Output the [x, y] coordinate of the center of the cell containing the given text.  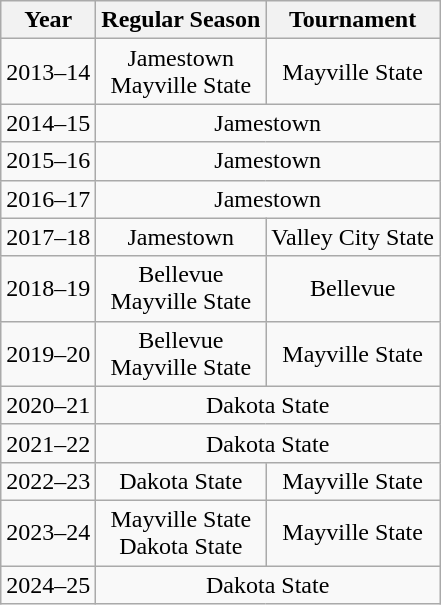
Year [48, 20]
2020–21 [48, 405]
2017–18 [48, 237]
2016–17 [48, 199]
2021–22 [48, 443]
2015–16 [48, 161]
2023–24 [48, 532]
Mayville StateDakota State [181, 532]
2014–15 [48, 123]
Bellevue [353, 288]
Regular Season [181, 20]
2013–14 [48, 72]
2022–23 [48, 481]
2024–25 [48, 585]
JamestownMayville State [181, 72]
Valley City State [353, 237]
2019–20 [48, 354]
2018–19 [48, 288]
Tournament [353, 20]
